Capture the cell that displays the provided text and extract its [X, Y] central coordinate. 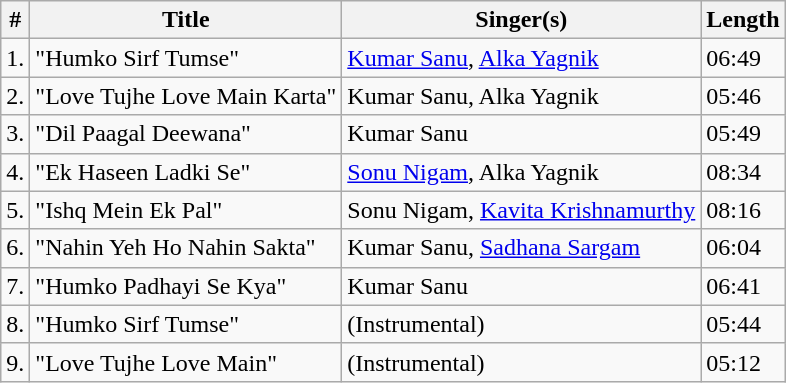
05:49 [743, 134]
"Love Tujhe Love Main" [186, 362]
05:44 [743, 324]
06:41 [743, 286]
Sonu Nigam, Alka Yagnik [522, 172]
# [16, 20]
7. [16, 286]
2. [16, 96]
"Love Tujhe Love Main Karta" [186, 96]
Singer(s) [522, 20]
Length [743, 20]
8. [16, 324]
"Dil Paagal Deewana" [186, 134]
05:12 [743, 362]
"Nahin Yeh Ho Nahin Sakta" [186, 248]
"Ek Haseen Ladki Se" [186, 172]
3. [16, 134]
4. [16, 172]
06:49 [743, 58]
05:46 [743, 96]
"Ishq Mein Ek Pal" [186, 210]
Kumar Sanu, Sadhana Sargam [522, 248]
08:16 [743, 210]
6. [16, 248]
1. [16, 58]
5. [16, 210]
Sonu Nigam, Kavita Krishnamurthy [522, 210]
"Humko Padhayi Se Kya" [186, 286]
9. [16, 362]
Title [186, 20]
08:34 [743, 172]
06:04 [743, 248]
